Identify which cell holds the provided text, then report its (x, y) central coordinate. 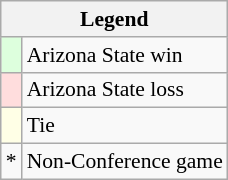
Arizona State win (125, 55)
Arizona State loss (125, 90)
* (12, 162)
Tie (125, 126)
Non-Conference game (125, 162)
Legend (114, 19)
